Determine the (x, y) coordinate at the center of the cell enclosing the given text.  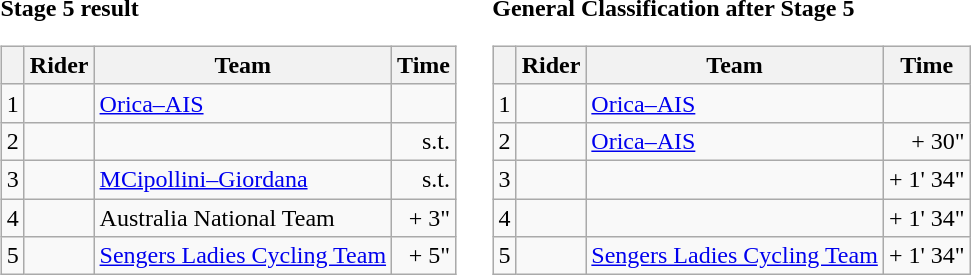
+ 3" (424, 217)
+ 30" (926, 141)
Australia National Team (243, 217)
+ 5" (424, 256)
MCipollini–Giordana (243, 179)
